Find where the given text appears and provide that cell's center as [x, y] coordinate. 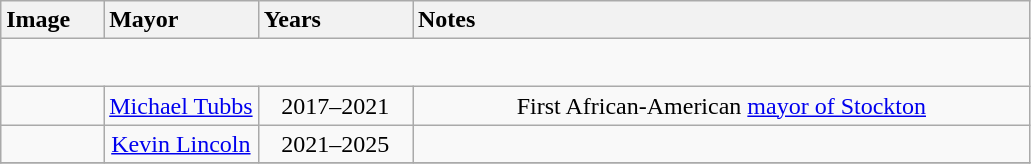
Image [52, 20]
Kevin Lincoln [181, 144]
Years [335, 20]
Notes [721, 20]
First African-American mayor of Stockton [721, 106]
2017–2021 [335, 106]
2021–2025 [335, 144]
Michael Tubbs [181, 106]
Mayor [181, 20]
